Identify which cell holds the provided text, then report its (X, Y) central coordinate. 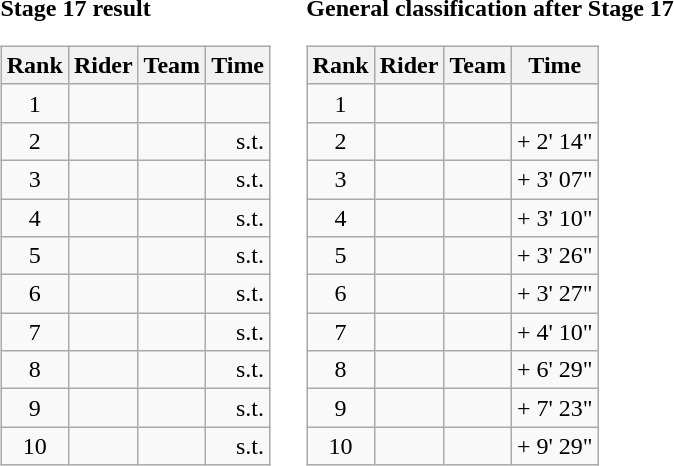
+ 3' 10" (554, 217)
+ 6' 29" (554, 370)
+ 4' 10" (554, 332)
+ 3' 26" (554, 256)
+ 9' 29" (554, 446)
+ 7' 23" (554, 408)
+ 3' 07" (554, 179)
+ 3' 27" (554, 294)
+ 2' 14" (554, 141)
